Search for the cell housing the specified text and yield its [X, Y] center coordinate. 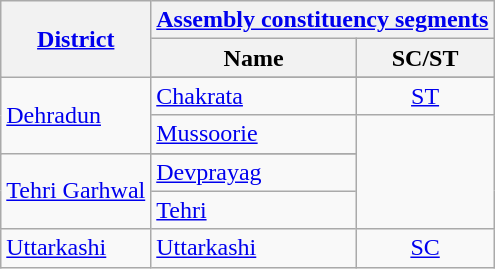
ST [424, 96]
Chakrata [254, 96]
Dehradun [76, 115]
Tehri [254, 210]
Assembly constituency segments [322, 20]
Tehri Garhwal [76, 191]
Devprayag [254, 172]
SC [424, 248]
Mussoorie [254, 134]
District [76, 39]
SC/ST [424, 58]
Name [254, 58]
